Return (x, y) of the center of cell containing provided text 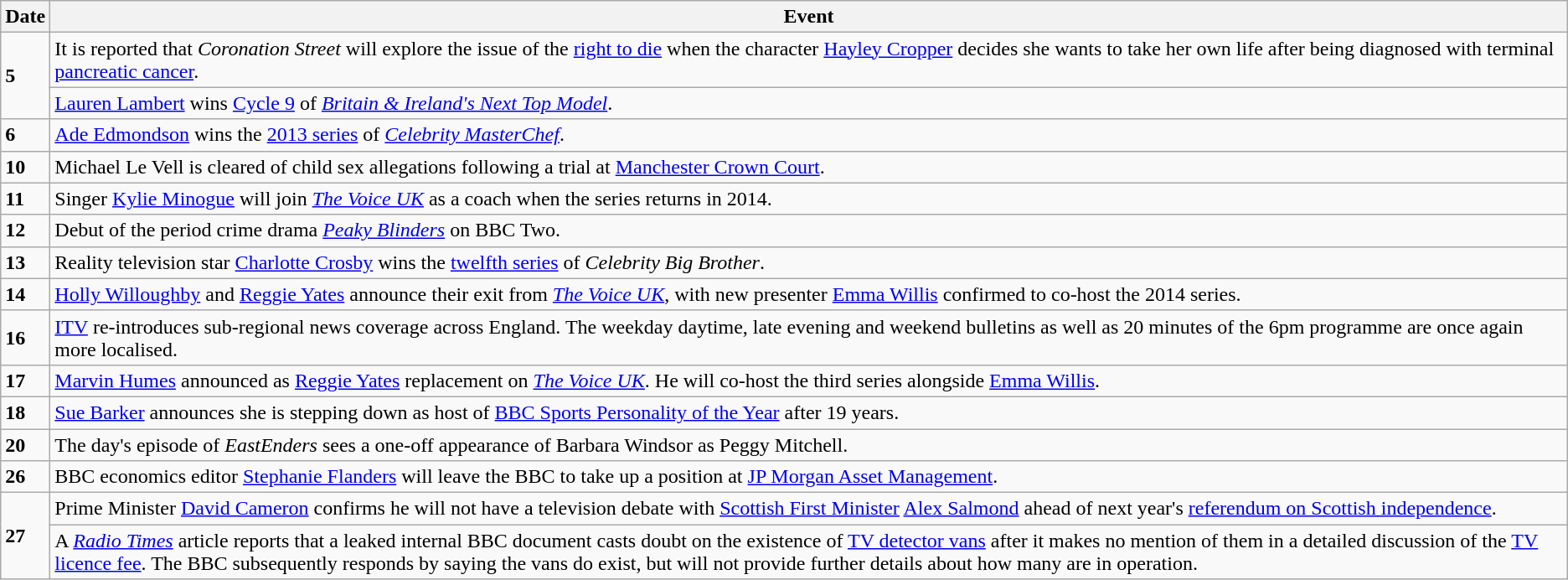
The day's episode of EastEnders sees a one-off appearance of Barbara Windsor as Peggy Mitchell. (809, 445)
17 (25, 381)
11 (25, 199)
6 (25, 135)
18 (25, 412)
16 (25, 337)
27 (25, 536)
20 (25, 445)
10 (25, 167)
26 (25, 477)
BBC economics editor Stephanie Flanders will leave the BBC to take up a position at JP Morgan Asset Management. (809, 477)
Lauren Lambert wins Cycle 9 of Britain & Ireland's Next Top Model. (809, 103)
Debut of the period crime drama Peaky Blinders on BBC Two. (809, 230)
Michael Le Vell is cleared of child sex allegations following a trial at Manchester Crown Court. (809, 167)
13 (25, 262)
Sue Barker announces she is stepping down as host of BBC Sports Personality of the Year after 19 years. (809, 412)
Date (25, 17)
5 (25, 75)
Holly Willoughby and Reggie Yates announce their exit from The Voice UK, with new presenter Emma Willis confirmed to co-host the 2014 series. (809, 294)
Reality television star Charlotte Crosby wins the twelfth series of Celebrity Big Brother. (809, 262)
12 (25, 230)
Marvin Humes announced as Reggie Yates replacement on The Voice UK. He will co-host the third series alongside Emma Willis. (809, 381)
Singer Kylie Minogue will join The Voice UK as a coach when the series returns in 2014. (809, 199)
Event (809, 17)
14 (25, 294)
Ade Edmondson wins the 2013 series of Celebrity MasterChef. (809, 135)
